Output the [X, Y] coordinate of the center of the cell containing the given text.  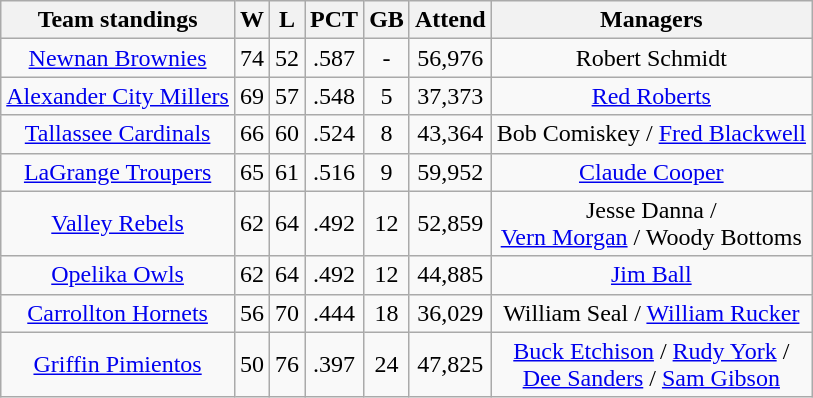
Griffin Pimientos [118, 364]
- [387, 58]
.548 [334, 96]
52,859 [450, 224]
L [288, 20]
William Seal / William Rucker [651, 313]
Newnan Brownies [118, 58]
Attend [450, 20]
Buck Etchison / Rudy York / Dee Sanders / Sam Gibson [651, 364]
PCT [334, 20]
36,029 [450, 313]
Red Roberts [651, 96]
66 [252, 134]
50 [252, 364]
43,364 [450, 134]
44,885 [450, 275]
9 [387, 172]
Alexander City Millers [118, 96]
Opelika Owls [118, 275]
70 [288, 313]
Jim Ball [651, 275]
Tallassee Cardinals [118, 134]
18 [387, 313]
57 [288, 96]
W [252, 20]
Carrollton Hornets [118, 313]
24 [387, 364]
56,976 [450, 58]
60 [288, 134]
Team standings [118, 20]
Bob Comiskey / Fred Blackwell [651, 134]
56 [252, 313]
Claude Cooper [651, 172]
.587 [334, 58]
61 [288, 172]
LaGrange Troupers [118, 172]
5 [387, 96]
74 [252, 58]
52 [288, 58]
37,373 [450, 96]
Valley Rebels [118, 224]
65 [252, 172]
59,952 [450, 172]
GB [387, 20]
47,825 [450, 364]
Robert Schmidt [651, 58]
.397 [334, 364]
.444 [334, 313]
69 [252, 96]
.524 [334, 134]
Managers [651, 20]
.516 [334, 172]
8 [387, 134]
76 [288, 364]
Jesse Danna / Vern Morgan / Woody Bottoms [651, 224]
